Locate the cell with the specified text and output its [X, Y] center coordinate. 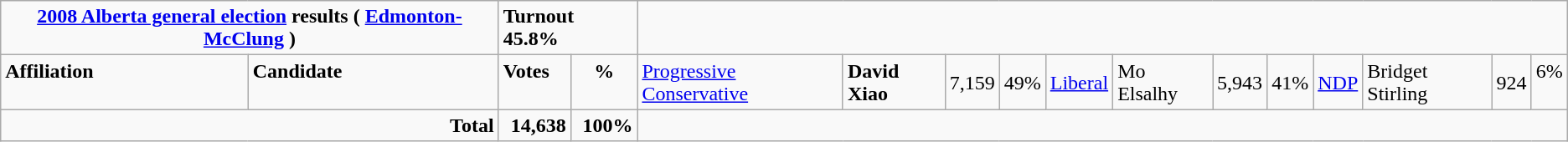
924 [1511, 82]
5,943 [1240, 82]
Affiliation [124, 82]
2008 Alberta general election results ( Edmonton-McClung ) [250, 28]
Progressive Conservative [740, 82]
7,159 [972, 82]
Total [250, 125]
NDP [1338, 82]
David Xiao [894, 82]
Bridget Stirling [1427, 82]
6% [1550, 82]
Turnout 45.8% [568, 28]
% [604, 82]
41% [1290, 82]
Votes [534, 82]
14,638 [534, 125]
100% [604, 125]
49% [1022, 82]
Mo Elsalhy [1163, 82]
Candidate [374, 82]
Liberal [1079, 82]
